Identify which cell holds the provided text, then report its (x, y) central coordinate. 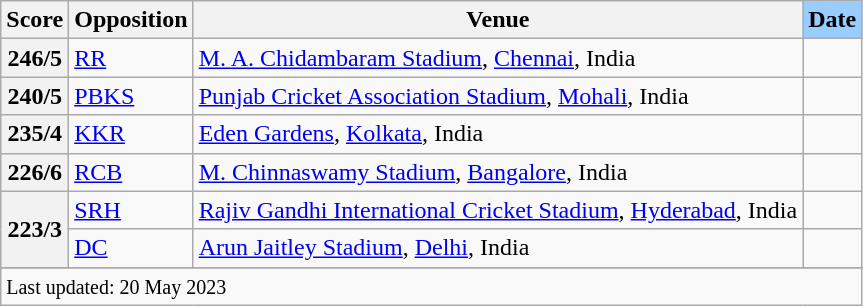
Rajiv Gandhi International Cricket Stadium, Hyderabad, India (498, 210)
M. Chinnaswamy Stadium, Bangalore, India (498, 172)
223/3 (35, 229)
Score (35, 20)
Date (832, 20)
DC (131, 248)
RCB (131, 172)
Venue (498, 20)
246/5 (35, 58)
M. A. Chidambaram Stadium, Chennai, India (498, 58)
Punjab Cricket Association Stadium, Mohali, India (498, 96)
SRH (131, 210)
Arun Jaitley Stadium, Delhi, India (498, 248)
235/4 (35, 134)
Last updated: 20 May 2023 (432, 286)
Eden Gardens, Kolkata, India (498, 134)
PBKS (131, 96)
226/6 (35, 172)
240/5 (35, 96)
KKR (131, 134)
Opposition (131, 20)
RR (131, 58)
